Return [x, y] of the center of cell containing provided text 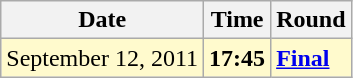
September 12, 2011 [102, 58]
Final [311, 58]
17:45 [238, 58]
Time [238, 20]
Date [102, 20]
Round [311, 20]
